Detect which cell encompasses the target text, then output its (x, y) center coordinate. 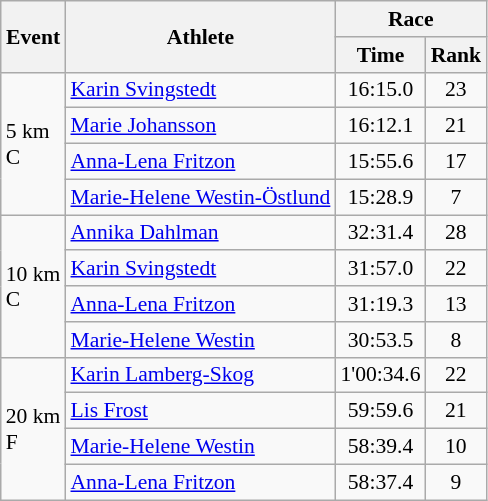
58:39.4 (380, 447)
17 (456, 162)
Athlete (200, 36)
31:19.3 (380, 304)
15:28.9 (380, 197)
5 km C (34, 143)
Marie Johansson (200, 126)
Rank (456, 55)
32:31.4 (380, 233)
31:57.0 (380, 269)
Event (34, 36)
58:37.4 (380, 482)
Race (410, 19)
30:53.5 (380, 340)
Karin Lamberg-Skog (200, 375)
20 km F (34, 428)
23 (456, 90)
10 km C (34, 286)
Lis Frost (200, 411)
28 (456, 233)
Time (380, 55)
1'00:34.6 (380, 375)
Marie-Helene Westin-Östlund (200, 197)
Annika Dahlman (200, 233)
9 (456, 482)
10 (456, 447)
59:59.6 (380, 411)
16:12.1 (380, 126)
16:15.0 (380, 90)
13 (456, 304)
15:55.6 (380, 162)
7 (456, 197)
8 (456, 340)
